Return (X, Y) of the center of cell containing provided text 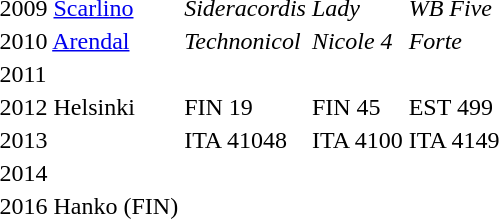
FIN 19 (246, 107)
ITA 41048 (246, 140)
FIN 45 (357, 107)
ITA 4100 (357, 140)
Nicole 4 (357, 41)
Technonicol (246, 41)
